Detect which cell encompasses the target text, then output its (X, Y) center coordinate. 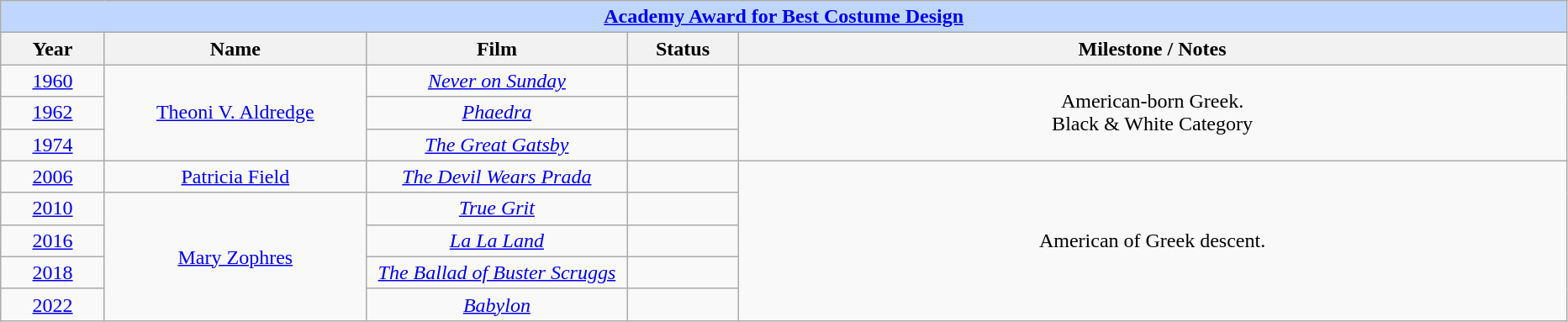
Theoni V. Aldredge (235, 113)
2016 (53, 240)
American-born Greek.Black & White Category (1153, 113)
2010 (53, 209)
Film (496, 49)
True Grit (496, 209)
The Great Gatsby (496, 145)
The Ballad of Buster Scruggs (496, 272)
1974 (53, 145)
Status (683, 49)
La La Land (496, 240)
1960 (53, 81)
The Devil Wears Prada (496, 177)
Babylon (496, 304)
2018 (53, 272)
Name (235, 49)
American of Greek descent. (1153, 240)
2006 (53, 177)
Mary Zophres (235, 256)
1962 (53, 113)
Milestone / Notes (1153, 49)
Year (53, 49)
Never on Sunday (496, 81)
2022 (53, 304)
Patricia Field (235, 177)
Academy Award for Best Costume Design (784, 17)
Phaedra (496, 113)
